Output the [X, Y] coordinate of the center of the cell containing the given text.  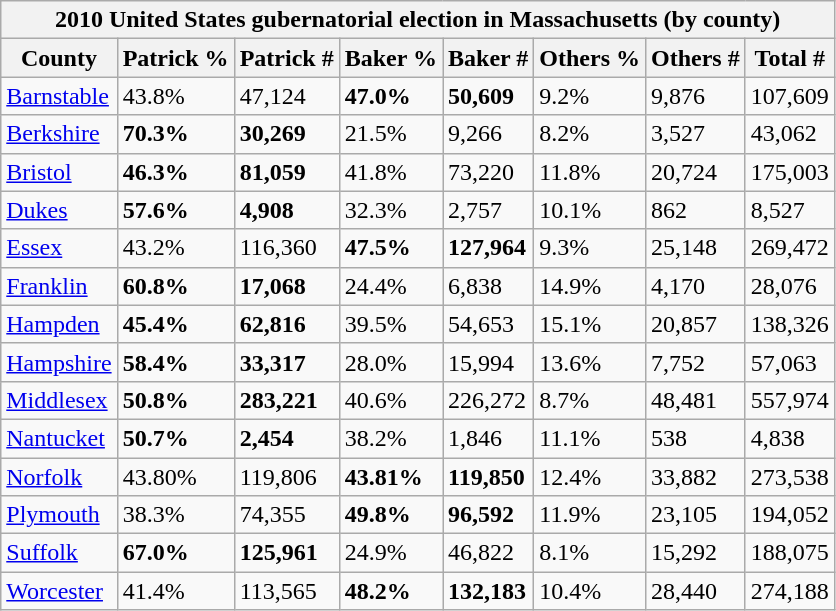
1,846 [488, 438]
269,472 [790, 248]
Baker # [488, 58]
2010 United States gubernatorial election in Massachusetts (by county) [418, 20]
6,838 [488, 286]
9,266 [488, 134]
283,221 [286, 400]
28,440 [696, 591]
119,850 [488, 477]
58.4% [176, 362]
13.6% [590, 362]
43.80% [176, 477]
8,527 [790, 210]
21.5% [390, 134]
4,838 [790, 438]
175,003 [790, 172]
43.2% [176, 248]
32.3% [390, 210]
8.7% [590, 400]
81,059 [286, 172]
9,876 [696, 96]
Others # [696, 58]
48.2% [390, 591]
62,816 [286, 324]
Bristol [59, 172]
14.9% [590, 286]
538 [696, 438]
43,062 [790, 134]
73,220 [488, 172]
30,269 [286, 134]
50,609 [488, 96]
10.4% [590, 591]
862 [696, 210]
2,757 [488, 210]
Plymouth [59, 515]
25,148 [696, 248]
7,752 [696, 362]
11.8% [590, 172]
116,360 [286, 248]
47.5% [390, 248]
38.3% [176, 515]
24.9% [390, 553]
40.6% [390, 400]
Others % [590, 58]
33,882 [696, 477]
Worcester [59, 591]
45.4% [176, 324]
Barnstable [59, 96]
38.2% [390, 438]
Norfolk [59, 477]
3,527 [696, 134]
96,592 [488, 515]
11.9% [590, 515]
28.0% [390, 362]
107,609 [790, 96]
17,068 [286, 286]
12.4% [590, 477]
Middlesex [59, 400]
15.1% [590, 324]
Baker % [390, 58]
Suffolk [59, 553]
67.0% [176, 553]
4,908 [286, 210]
Franklin [59, 286]
23,105 [696, 515]
15,292 [696, 553]
226,272 [488, 400]
41.4% [176, 591]
Nantucket [59, 438]
127,964 [488, 248]
10.1% [590, 210]
557,974 [790, 400]
33,317 [286, 362]
188,075 [790, 553]
4,170 [696, 286]
70.3% [176, 134]
125,961 [286, 553]
28,076 [790, 286]
49.8% [390, 515]
43.8% [176, 96]
County [59, 58]
41.8% [390, 172]
54,653 [488, 324]
43.81% [390, 477]
Patrick # [286, 58]
8.1% [590, 553]
273,538 [790, 477]
Hampden [59, 324]
46.3% [176, 172]
46,822 [488, 553]
47.0% [390, 96]
50.7% [176, 438]
274,188 [790, 591]
50.8% [176, 400]
Total # [790, 58]
39.5% [390, 324]
194,052 [790, 515]
20,857 [696, 324]
57.6% [176, 210]
9.2% [590, 96]
Patrick % [176, 58]
Dukes [59, 210]
8.2% [590, 134]
Berkshire [59, 134]
24.4% [390, 286]
20,724 [696, 172]
Essex [59, 248]
Hampshire [59, 362]
113,565 [286, 591]
47,124 [286, 96]
138,326 [790, 324]
15,994 [488, 362]
2,454 [286, 438]
60.8% [176, 286]
11.1% [590, 438]
9.3% [590, 248]
119,806 [286, 477]
74,355 [286, 515]
57,063 [790, 362]
132,183 [488, 591]
48,481 [696, 400]
